Identify which cell holds the provided text, then report its (X, Y) central coordinate. 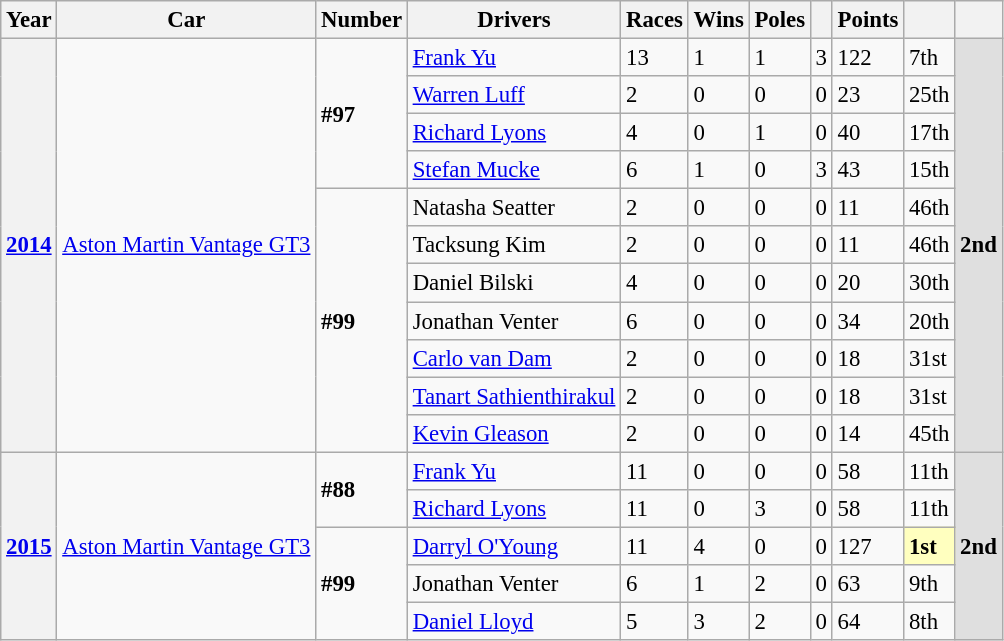
1st (930, 546)
25th (930, 95)
63 (868, 584)
2015 (29, 546)
17th (930, 133)
Races (655, 20)
Points (868, 20)
45th (930, 433)
Warren Luff (514, 95)
23 (868, 95)
30th (930, 283)
43 (868, 170)
#88 (362, 490)
Kevin Gleason (514, 433)
Darryl O'Young (514, 546)
8th (930, 621)
#97 (362, 114)
64 (868, 621)
Tanart Sathienthirakul (514, 396)
20 (868, 283)
Car (186, 20)
13 (655, 58)
Tacksung Kim (514, 245)
15th (930, 170)
127 (868, 546)
Daniel Bilski (514, 283)
Stefan Mucke (514, 170)
Natasha Seatter (514, 208)
14 (868, 433)
Wins (718, 20)
20th (930, 321)
5 (655, 621)
Number (362, 20)
34 (868, 321)
Poles (780, 20)
Drivers (514, 20)
7th (930, 58)
Daniel Lloyd (514, 621)
122 (868, 58)
9th (930, 584)
Carlo van Dam (514, 358)
40 (868, 133)
2014 (29, 246)
Year (29, 20)
